Scan for the cell matching the given text and deliver its [X, Y] coordinate at center. 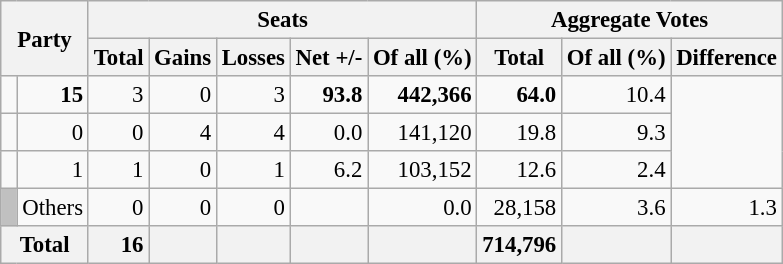
Difference [726, 58]
10.4 [616, 95]
1.3 [726, 208]
6.2 [328, 170]
Others [52, 208]
Seats [282, 20]
93.8 [328, 95]
3.6 [616, 208]
28,158 [520, 208]
19.8 [520, 133]
Net +/- [328, 58]
141,120 [422, 133]
Losses [253, 58]
9.3 [616, 133]
103,152 [422, 170]
Party [45, 38]
Aggregate Votes [630, 20]
2.4 [616, 170]
15 [52, 95]
Gains [183, 58]
12.6 [520, 170]
442,366 [422, 95]
714,796 [520, 245]
16 [118, 245]
64.0 [520, 95]
